Search for the cell housing the specified text and yield its [x, y] center coordinate. 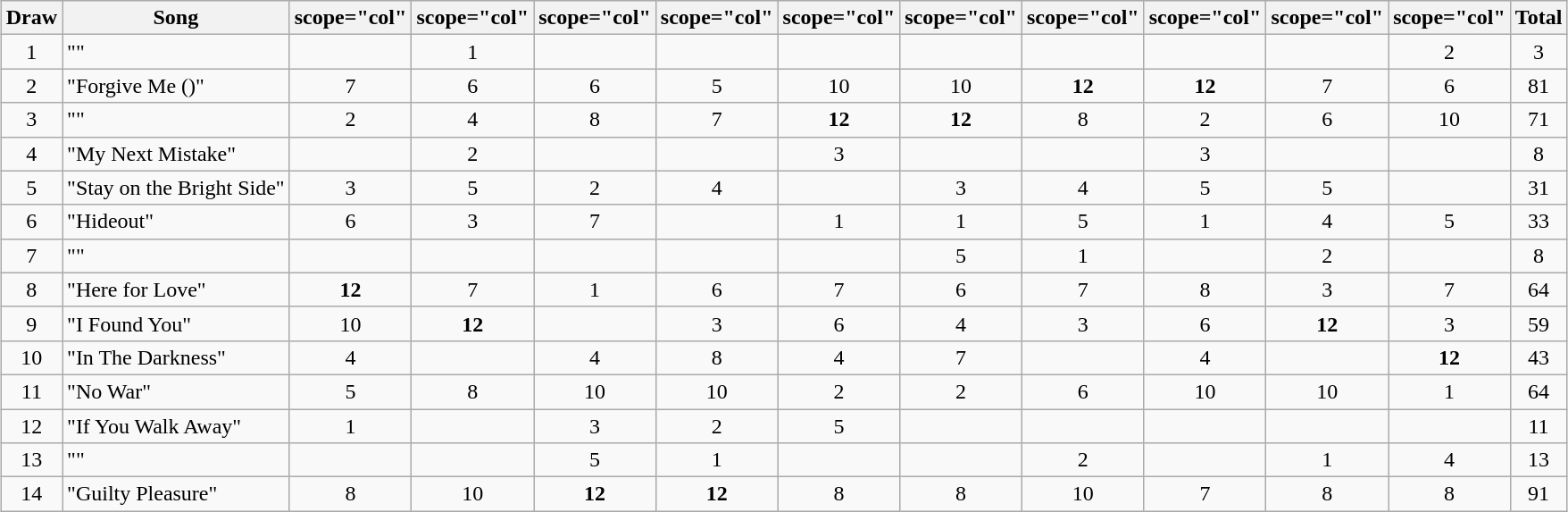
81 [1539, 86]
Draw [31, 18]
9 [31, 323]
43 [1539, 357]
Total [1539, 18]
"If You Walk Away" [177, 426]
"Guilty Pleasure" [177, 494]
"Forgive Me ()" [177, 86]
33 [1539, 222]
"Here for Love" [177, 290]
71 [1539, 120]
"I Found You" [177, 323]
91 [1539, 494]
"My Next Mistake" [177, 154]
Song [177, 18]
"No War" [177, 391]
"Hideout" [177, 222]
31 [1539, 188]
59 [1539, 323]
"Stay on the Bright Side" [177, 188]
14 [31, 494]
"In The Darkness" [177, 357]
